Find where the given text appears and provide that cell's center as [X, Y] coordinate. 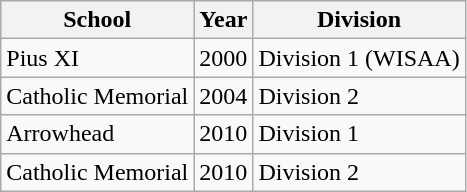
2000 [224, 58]
Division 1 [359, 134]
School [98, 20]
Arrowhead [98, 134]
Division 1 (WISAA) [359, 58]
Division [359, 20]
Year [224, 20]
2004 [224, 96]
Pius XI [98, 58]
